Detect which cell encompasses the target text, then output its (x, y) center coordinate. 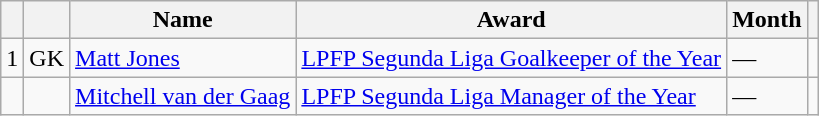
LPFP Segunda Liga Manager of the Year (512, 96)
Matt Jones (183, 58)
LPFP Segunda Liga Goalkeeper of the Year (512, 58)
Mitchell van der Gaag (183, 96)
GK (47, 58)
1 (12, 58)
Month (767, 20)
Award (512, 20)
Name (183, 20)
